Determine the [X, Y] coordinate at the center of the cell enclosing the given text.  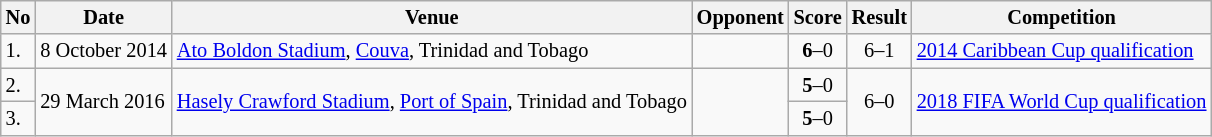
Score [818, 17]
2018 FIFA World Cup qualification [1062, 102]
Result [880, 17]
Hasely Crawford Stadium, Port of Spain, Trinidad and Tobago [432, 102]
29 March 2016 [104, 102]
6–1 [880, 51]
2014 Caribbean Cup qualification [1062, 51]
3. [18, 118]
1. [18, 51]
Opponent [740, 17]
Ato Boldon Stadium, Couva, Trinidad and Tobago [432, 51]
Date [104, 17]
2. [18, 85]
Competition [1062, 17]
No [18, 17]
8 October 2014 [104, 51]
Venue [432, 17]
